Output the [X, Y] coordinate of the center of the cell containing the given text.  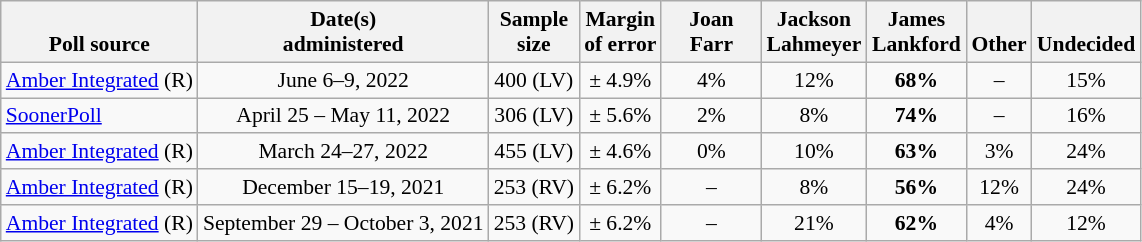
15% [1086, 80]
56% [916, 187]
21% [814, 223]
JamesLankford [916, 32]
JacksonLahmeyer [814, 32]
March 24–27, 2022 [344, 152]
2% [711, 116]
68% [916, 80]
306 (LV) [534, 116]
April 25 – May 11, 2022 [344, 116]
10% [814, 152]
December 15–19, 2021 [344, 187]
Other [998, 32]
Date(s)administered [344, 32]
74% [916, 116]
September 29 – October 3, 2021 [344, 223]
Poll source [100, 32]
June 6–9, 2022 [344, 80]
0% [711, 152]
16% [1086, 116]
62% [916, 223]
63% [916, 152]
± 5.6% [620, 116]
Marginof error [620, 32]
Samplesize [534, 32]
Undecided [1086, 32]
± 4.9% [620, 80]
± 4.6% [620, 152]
400 (LV) [534, 80]
SoonerPoll [100, 116]
455 (LV) [534, 152]
3% [998, 152]
JoanFarr [711, 32]
